Capture the cell that displays the provided text and extract its (x, y) central coordinate. 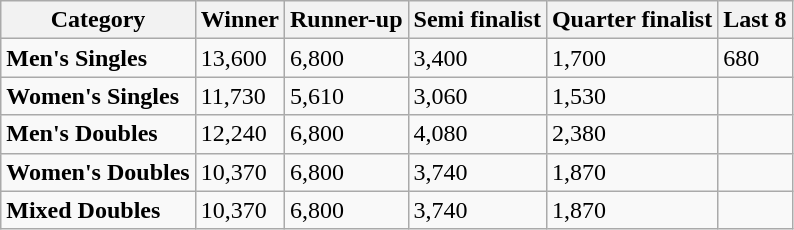
Semi finalist (477, 20)
Quarter finalist (632, 20)
3,400 (477, 58)
11,730 (240, 96)
Mixed Doubles (98, 210)
4,080 (477, 134)
2,380 (632, 134)
Men's Singles (98, 58)
13,600 (240, 58)
5,610 (346, 96)
Men's Doubles (98, 134)
1,530 (632, 96)
1,700 (632, 58)
Runner-up (346, 20)
Category (98, 20)
3,060 (477, 96)
680 (755, 58)
Women's Doubles (98, 172)
12,240 (240, 134)
Last 8 (755, 20)
Women's Singles (98, 96)
Winner (240, 20)
